Pinpoint the cell where the given text exists, returning its [X, Y] midpoint coordinate. 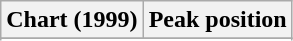
Chart (1999) [72, 20]
Peak position [218, 20]
